Search for the cell housing the specified text and yield its (x, y) center coordinate. 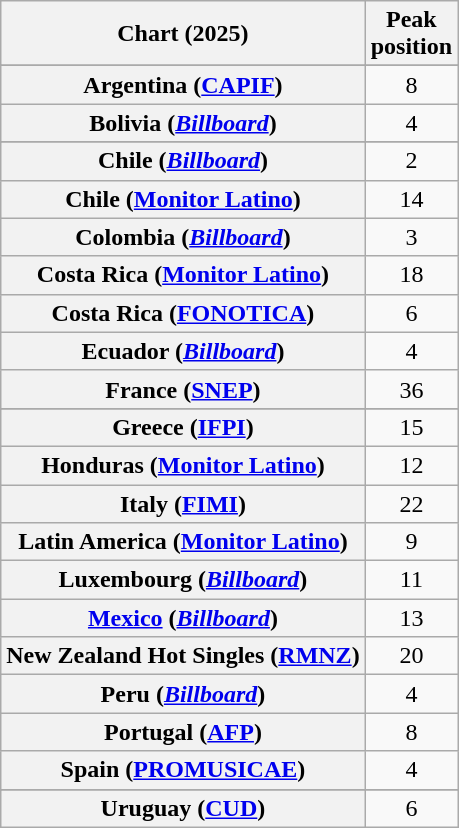
9 (411, 542)
New Zealand Hot Singles (RMNZ) (183, 656)
Greece (IFPI) (183, 427)
18 (411, 275)
Costa Rica (FONOTICA) (183, 313)
Peakposition (411, 34)
Chile (Billboard) (183, 161)
Ecuador (Billboard) (183, 351)
3 (411, 237)
Honduras (Monitor Latino) (183, 465)
Luxembourg (Billboard) (183, 580)
22 (411, 503)
Italy (FIMI) (183, 503)
Uruguay (CUD) (183, 808)
12 (411, 465)
France (SNEP) (183, 389)
11 (411, 580)
36 (411, 389)
13 (411, 618)
Costa Rica (Monitor Latino) (183, 275)
Mexico (Billboard) (183, 618)
Peru (Billboard) (183, 694)
Spain (PROMUSICAE) (183, 770)
2 (411, 161)
Bolivia (Billboard) (183, 123)
Chart (2025) (183, 34)
Latin America (Monitor Latino) (183, 542)
20 (411, 656)
Argentina (CAPIF) (183, 85)
15 (411, 427)
Portugal (AFP) (183, 732)
Chile (Monitor Latino) (183, 199)
14 (411, 199)
Colombia (Billboard) (183, 237)
